Find where the given text appears and provide that cell's center as (X, Y) coordinate. 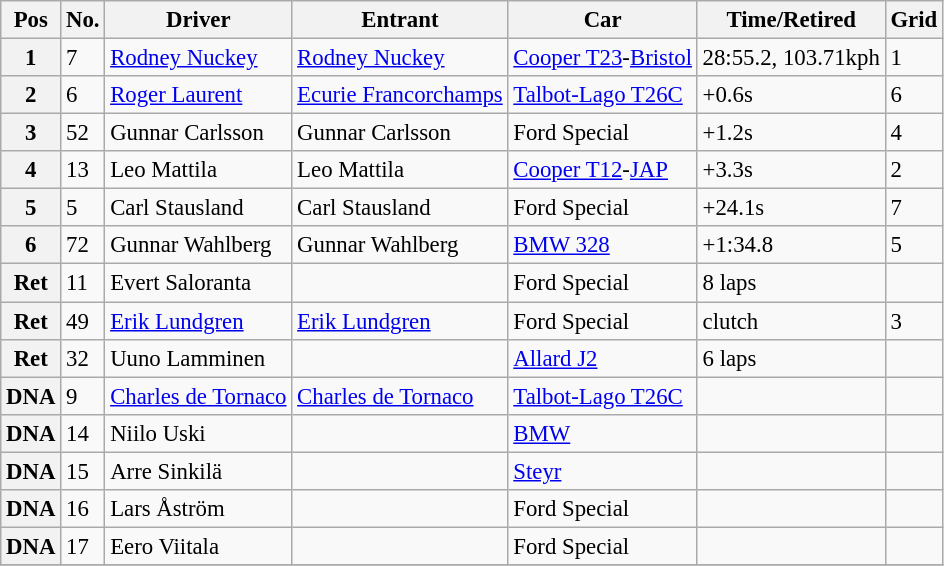
Evert Saloranta (198, 283)
11 (83, 283)
+24.1s (791, 208)
13 (83, 170)
Allard J2 (602, 358)
8 laps (791, 283)
32 (83, 358)
Lars Åström (198, 509)
28:55.2, 103.71kph (791, 58)
Niilo Uski (198, 433)
Entrant (400, 20)
Ecurie Francorchamps (400, 95)
52 (83, 133)
No. (83, 20)
clutch (791, 321)
Grid (914, 20)
Arre Sinkilä (198, 471)
Car (602, 20)
17 (83, 546)
Eero Viitala (198, 546)
6 laps (791, 358)
+1.2s (791, 133)
+0.6s (791, 95)
14 (83, 433)
Cooper T12-JAP (602, 170)
Steyr (602, 471)
Time/Retired (791, 20)
+1:34.8 (791, 245)
72 (83, 245)
BMW 328 (602, 245)
+3.3s (791, 170)
15 (83, 471)
9 (83, 396)
16 (83, 509)
Pos (31, 20)
BMW (602, 433)
Roger Laurent (198, 95)
Uuno Lamminen (198, 358)
Cooper T23-Bristol (602, 58)
Driver (198, 20)
49 (83, 321)
